Search for the cell housing the specified text and yield its (X, Y) center coordinate. 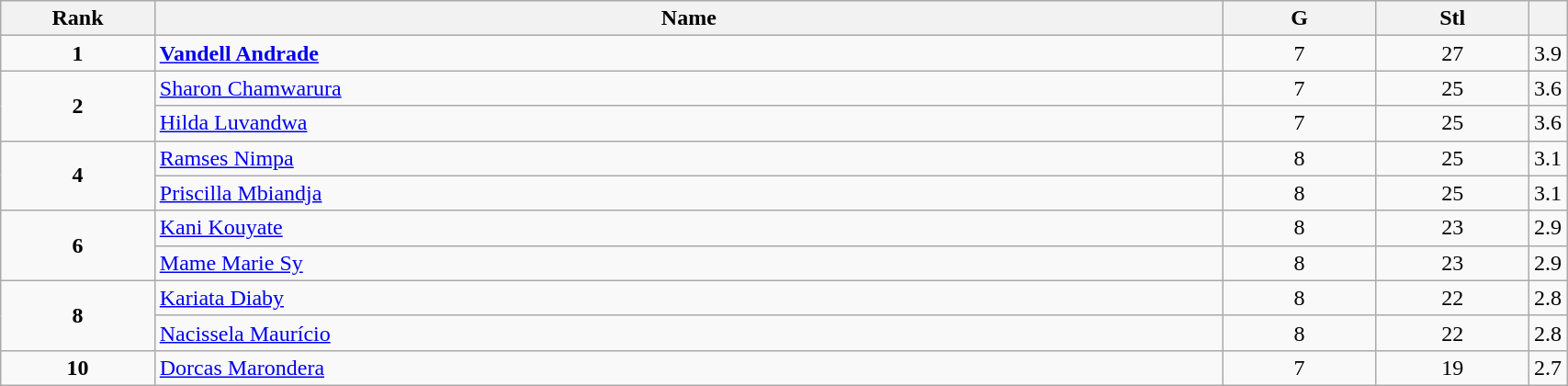
2.7 (1549, 368)
Mame Marie Sy (689, 263)
Rank (78, 18)
1 (78, 53)
Name (689, 18)
Kariata Diaby (689, 298)
Ramses Nimpa (689, 158)
Hilda Luvandwa (689, 123)
3.9 (1549, 53)
Kani Kouyate (689, 228)
G (1299, 18)
Sharon Chamwarura (689, 88)
Nacissela Maurício (689, 333)
4 (78, 176)
Vandell Andrade (689, 53)
2 (78, 106)
10 (78, 368)
Dorcas Marondera (689, 368)
Priscilla Mbiandja (689, 193)
27 (1453, 53)
19 (1453, 368)
Stl (1453, 18)
6 (78, 245)
